Extract the (x, y) coordinate from the center of the cell holding the provided text.  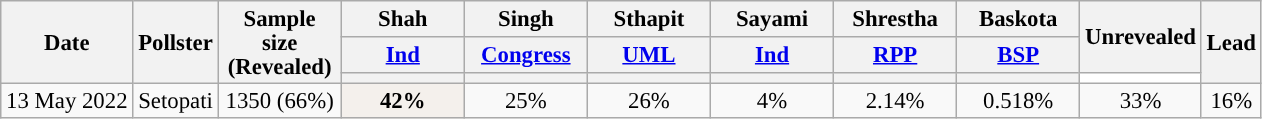
Date (67, 42)
Singh (526, 19)
26% (648, 102)
Shrestha (896, 19)
Setopati (176, 102)
RPP (896, 55)
Pollster (176, 42)
33% (1141, 102)
1350 (66%) (280, 102)
4% (772, 102)
42% (402, 102)
BSP (1018, 55)
Baskota (1018, 19)
13 May 2022 (67, 102)
UML (648, 55)
Sthapit (648, 19)
Shah (402, 19)
25% (526, 102)
Unrevealed (1141, 37)
Sayami (772, 19)
Lead (1231, 42)
2.14% (896, 102)
0.518% (1018, 102)
16% (1231, 102)
Congress (526, 55)
Sample size (Revealed) (280, 42)
